Detect which cell encompasses the target text, then output its [X, Y] center coordinate. 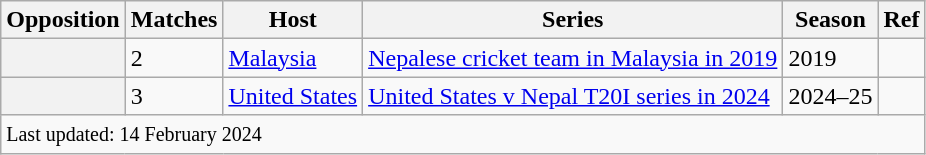
Malaysia [293, 58]
Matches [174, 20]
United States [293, 96]
Opposition [63, 20]
Host [293, 20]
2024–25 [830, 96]
United States v Nepal T20I series in 2024 [573, 96]
2019 [830, 58]
Ref [902, 20]
Season [830, 20]
Nepalese cricket team in Malaysia in 2019 [573, 58]
Last updated: 14 February 2024 [463, 134]
Series [573, 20]
2 [174, 58]
3 [174, 96]
